Return the (x, y) coordinate for the center point of the cell that contains the specified text.  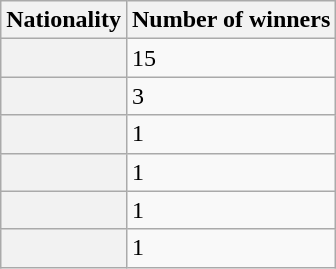
Nationality (64, 20)
Number of winners (230, 20)
15 (230, 58)
3 (230, 96)
